Find where the given text appears and provide that cell's center as [X, Y] coordinate. 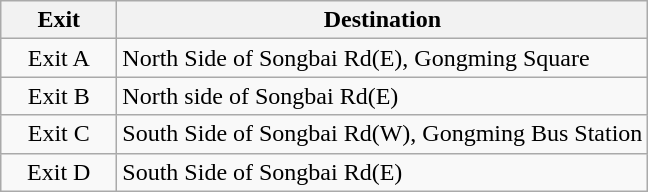
Exit B [59, 96]
North side of Songbai Rd(E) [382, 96]
Exit [59, 20]
Exit C [59, 134]
Destination [382, 20]
Exit A [59, 58]
South Side of Songbai Rd(E) [382, 172]
South Side of Songbai Rd(W), Gongming Bus Station [382, 134]
North Side of Songbai Rd(E), Gongming Square [382, 58]
Exit D [59, 172]
